Capture the cell that displays the provided text and extract its (x, y) central coordinate. 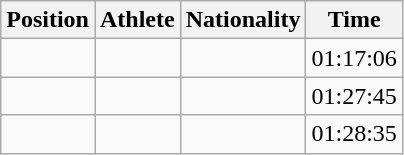
Position (48, 20)
01:28:35 (354, 134)
01:17:06 (354, 58)
Athlete (137, 20)
Nationality (243, 20)
Time (354, 20)
01:27:45 (354, 96)
